Provide the [X, Y] coordinate of the cell's center where the given text is located.  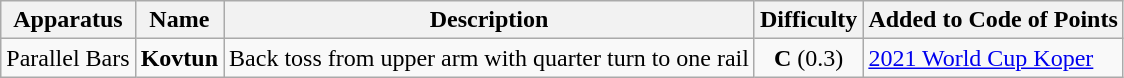
2021 World Cup Koper [993, 58]
Parallel Bars [68, 58]
Apparatus [68, 20]
Kovtun [179, 58]
Back toss from upper arm with quarter turn to one rail [490, 58]
Difficulty [808, 20]
C (0.3) [808, 58]
Description [490, 20]
Added to Code of Points [993, 20]
Name [179, 20]
